Find where the given text appears and provide that cell's center as (x, y) coordinate. 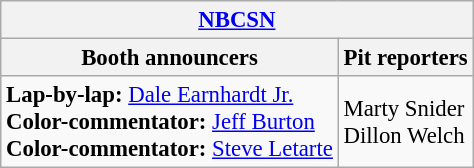
NBCSN (237, 20)
Marty SniderDillon Welch (406, 122)
Lap-by-lap: Dale Earnhardt Jr.Color-commentator: Jeff BurtonColor-commentator: Steve Letarte (170, 122)
Pit reporters (406, 58)
Booth announcers (170, 58)
